Determine the [x, y] coordinate at the center of the cell enclosing the given text.  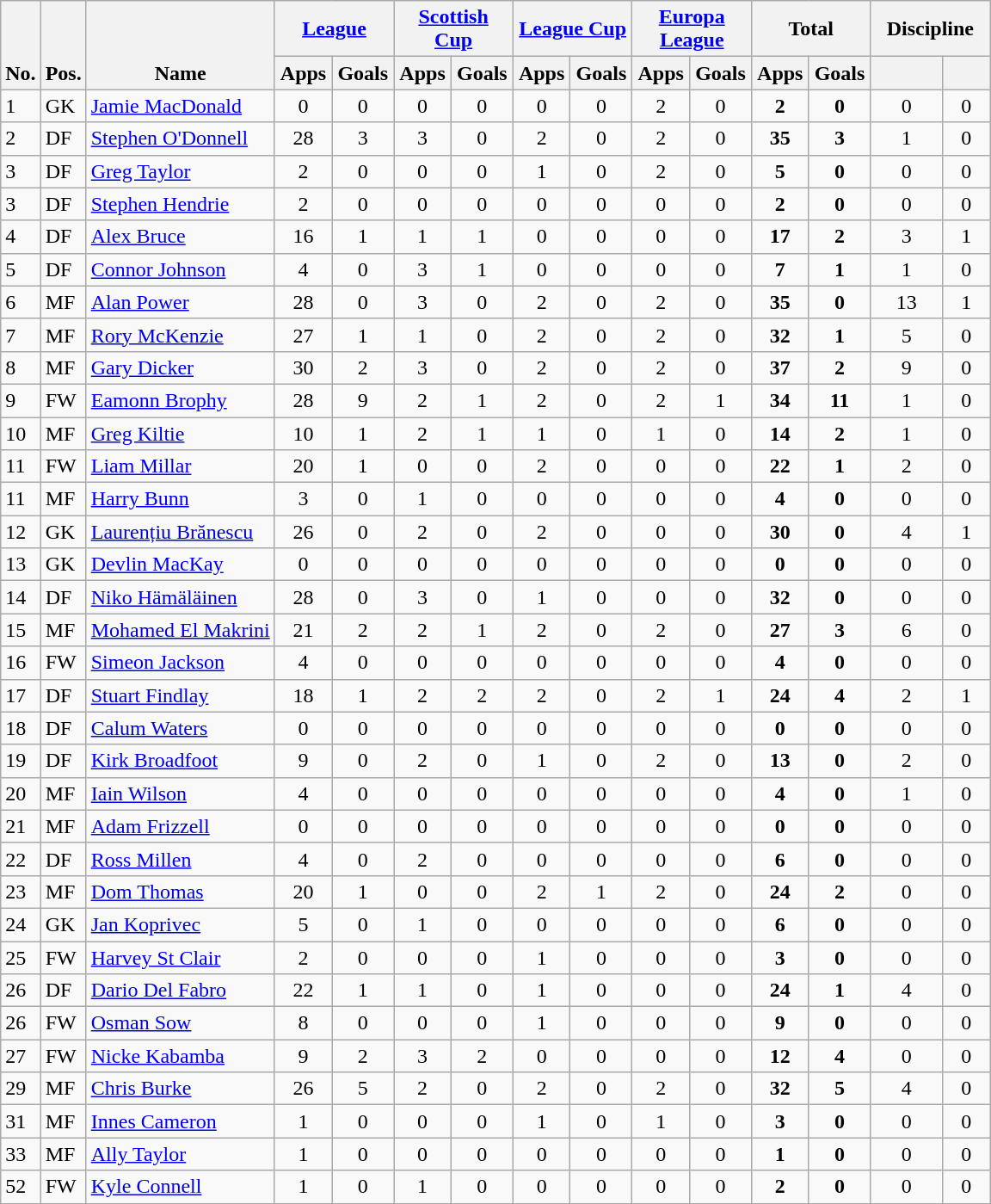
Stuart Findlay [181, 695]
Ross Millen [181, 859]
Chris Burke [181, 1089]
Kyle Connell [181, 1187]
25 [21, 958]
Discipline [931, 29]
Connor Johnson [181, 269]
League [334, 29]
Europa League [692, 29]
Eamonn Brophy [181, 400]
Greg Taylor [181, 171]
Scottish Cup [454, 29]
Alan Power [181, 302]
Mohamed El Makrini [181, 630]
Simeon Jackson [181, 663]
Gary Dicker [181, 367]
League Cup [573, 29]
Nicke Kabamba [181, 1056]
Alex Bruce [181, 237]
Harry Bunn [181, 499]
23 [21, 892]
Stephen O'Donnell [181, 139]
19 [21, 761]
Dom Thomas [181, 892]
Calum Waters [181, 728]
Innes Cameron [181, 1121]
No. [21, 45]
Kirk Broadfoot [181, 761]
Osman Sow [181, 1023]
Ally Taylor [181, 1154]
31 [21, 1121]
Stephen Hendrie [181, 204]
34 [779, 400]
Name [181, 45]
Devlin MacKay [181, 565]
Dario Del Fabro [181, 991]
Total [810, 29]
33 [21, 1154]
Pos. [64, 45]
Adam Frizzell [181, 826]
Iain Wilson [181, 793]
Laurențiu Brănescu [181, 532]
Liam Millar [181, 466]
37 [779, 367]
15 [21, 630]
52 [21, 1187]
Harvey St Clair [181, 958]
Greg Kiltie [181, 433]
Niko Hämäläinen [181, 597]
Jamie MacDonald [181, 106]
Rory McKenzie [181, 335]
29 [21, 1089]
Jan Koprivec [181, 924]
